Detect which cell encompasses the target text, then output its (x, y) center coordinate. 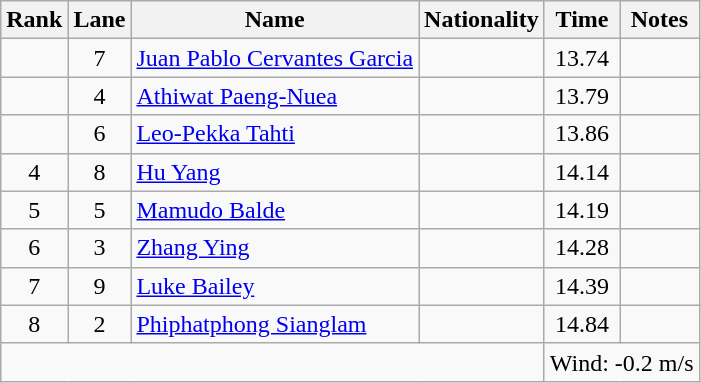
9 (100, 286)
Juan Pablo Cervantes Garcia (275, 58)
Hu Yang (275, 172)
Zhang Ying (275, 248)
14.19 (582, 210)
13.74 (582, 58)
Phiphatphong Sianglam (275, 324)
Luke Bailey (275, 286)
Leo-Pekka Tahti (275, 134)
Name (275, 20)
Rank (34, 20)
2 (100, 324)
3 (100, 248)
14.39 (582, 286)
14.84 (582, 324)
Wind: -0.2 m/s (622, 362)
Time (582, 20)
13.86 (582, 134)
Lane (100, 20)
13.79 (582, 96)
14.14 (582, 172)
14.28 (582, 248)
Nationality (482, 20)
Athiwat Paeng-Nuea (275, 96)
Mamudo Balde (275, 210)
Notes (660, 20)
